Find where the given text appears and provide that cell's center as (X, Y) coordinate. 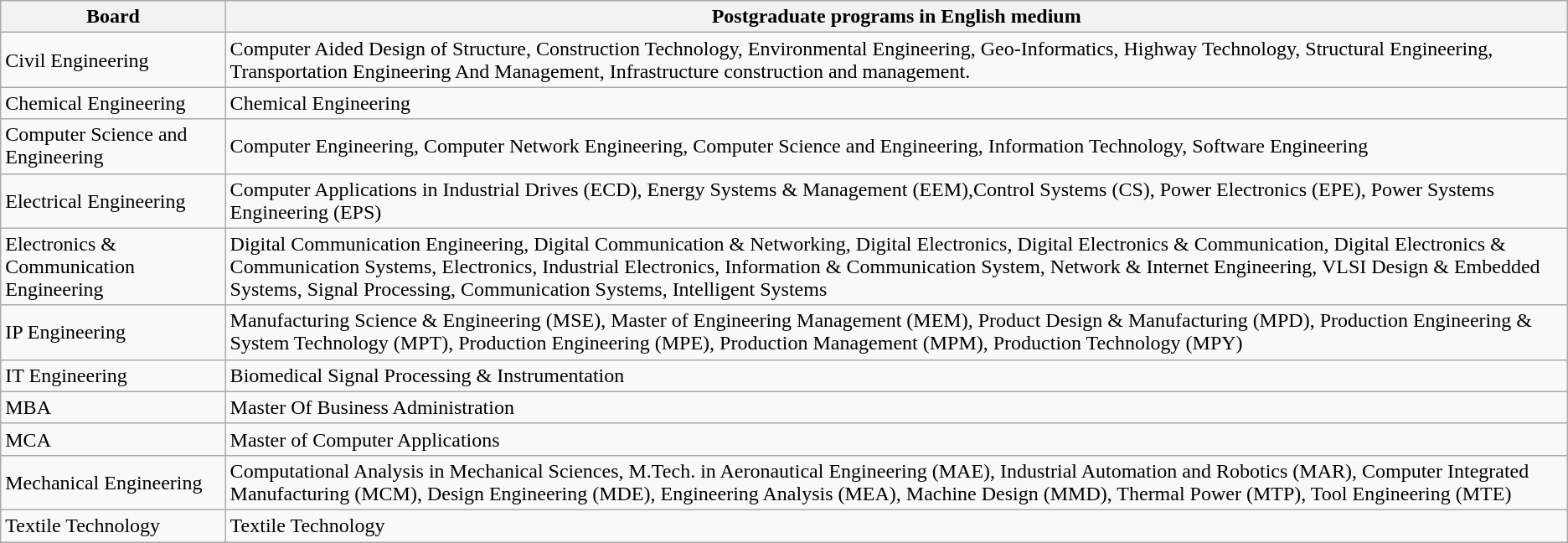
MBA (113, 407)
Civil Engineering (113, 60)
Computer Engineering, Computer Network Engineering, Computer Science and Engineering, Information Technology, Software Engineering (896, 146)
MCA (113, 439)
IT Engineering (113, 375)
Computer Science and Engineering (113, 146)
Biomedical Signal Processing & Instrumentation (896, 375)
Postgraduate programs in English medium (896, 17)
Electrical Engineering (113, 201)
IP Engineering (113, 332)
Board (113, 17)
Electronics & Communication Engineering (113, 266)
Master Of Business Administration (896, 407)
Master of Computer Applications (896, 439)
Mechanical Engineering (113, 483)
